Determine the [x, y] coordinate at the center of the cell enclosing the given text.  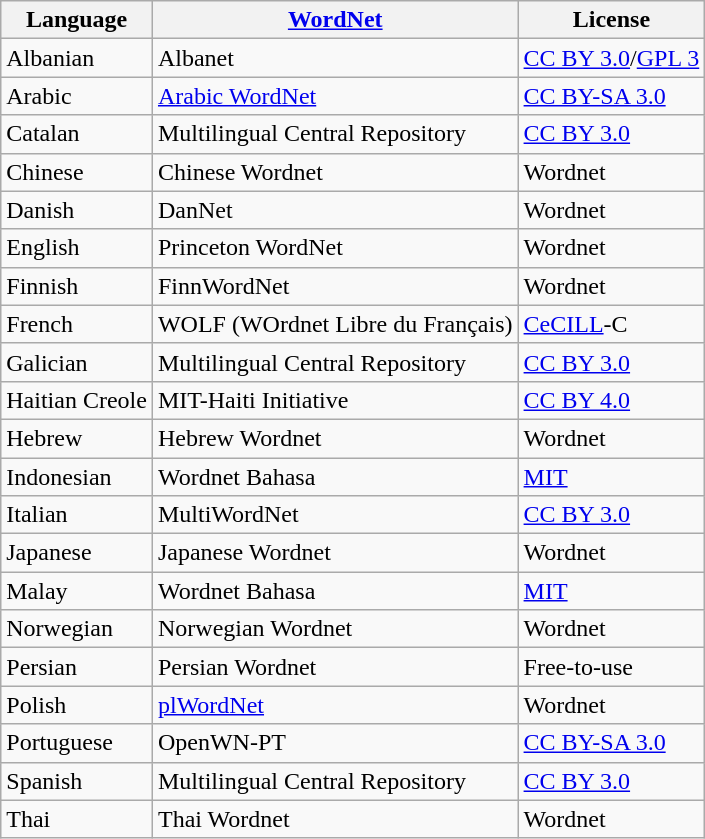
English [77, 248]
MIT-Haiti Initiative [335, 400]
Norwegian [77, 629]
Free-to-use [612, 667]
FinnWordNet [335, 286]
Albanian [77, 58]
CC BY 3.0/GPL 3 [612, 58]
Persian Wordnet [335, 667]
Arabic [77, 96]
MultiWordNet [335, 515]
Finnish [77, 286]
Japanese Wordnet [335, 553]
Italian [77, 515]
Malay [77, 591]
Japanese [77, 553]
Catalan [77, 134]
Princeton WordNet [335, 248]
plWordNet [335, 705]
Portuguese [77, 743]
Albanet [335, 58]
Arabic WordNet [335, 96]
License [612, 20]
CeCILL-C [612, 324]
Persian [77, 667]
Polish [77, 705]
Hebrew Wordnet [335, 438]
Galician [77, 362]
WOLF (WOrdnet Libre du Français) [335, 324]
CC BY 4.0 [612, 400]
Language [77, 20]
OpenWN-PT [335, 743]
Chinese Wordnet [335, 172]
Hebrew [77, 438]
Chinese [77, 172]
Thai Wordnet [335, 819]
Haitian Creole [77, 400]
French [77, 324]
Indonesian [77, 477]
Norwegian Wordnet [335, 629]
DanNet [335, 210]
Spanish [77, 781]
WordNet [335, 20]
Thai [77, 819]
Danish [77, 210]
